Extract the (x, y) coordinate from the center of the cell holding the provided text.  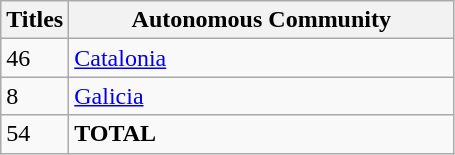
TOTAL (262, 134)
Galicia (262, 96)
54 (35, 134)
Titles (35, 20)
8 (35, 96)
Autonomous Community (262, 20)
46 (35, 58)
Catalonia (262, 58)
